Find where the given text appears and provide that cell's center as [x, y] coordinate. 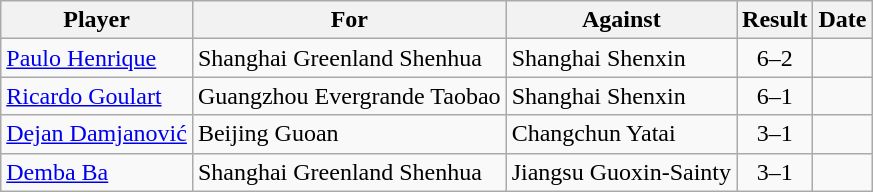
Date [842, 20]
Result [775, 20]
Dejan Damjanović [97, 134]
Guangzhou Evergrande Taobao [349, 96]
Against [621, 20]
Player [97, 20]
Beijing Guoan [349, 134]
Jiangsu Guoxin-Sainty [621, 172]
Demba Ba [97, 172]
Ricardo Goulart [97, 96]
Changchun Yatai [621, 134]
6–1 [775, 96]
Paulo Henrique [97, 58]
6–2 [775, 58]
For [349, 20]
